Return the [x, y] coordinate for the center point of the cell that contains the specified text.  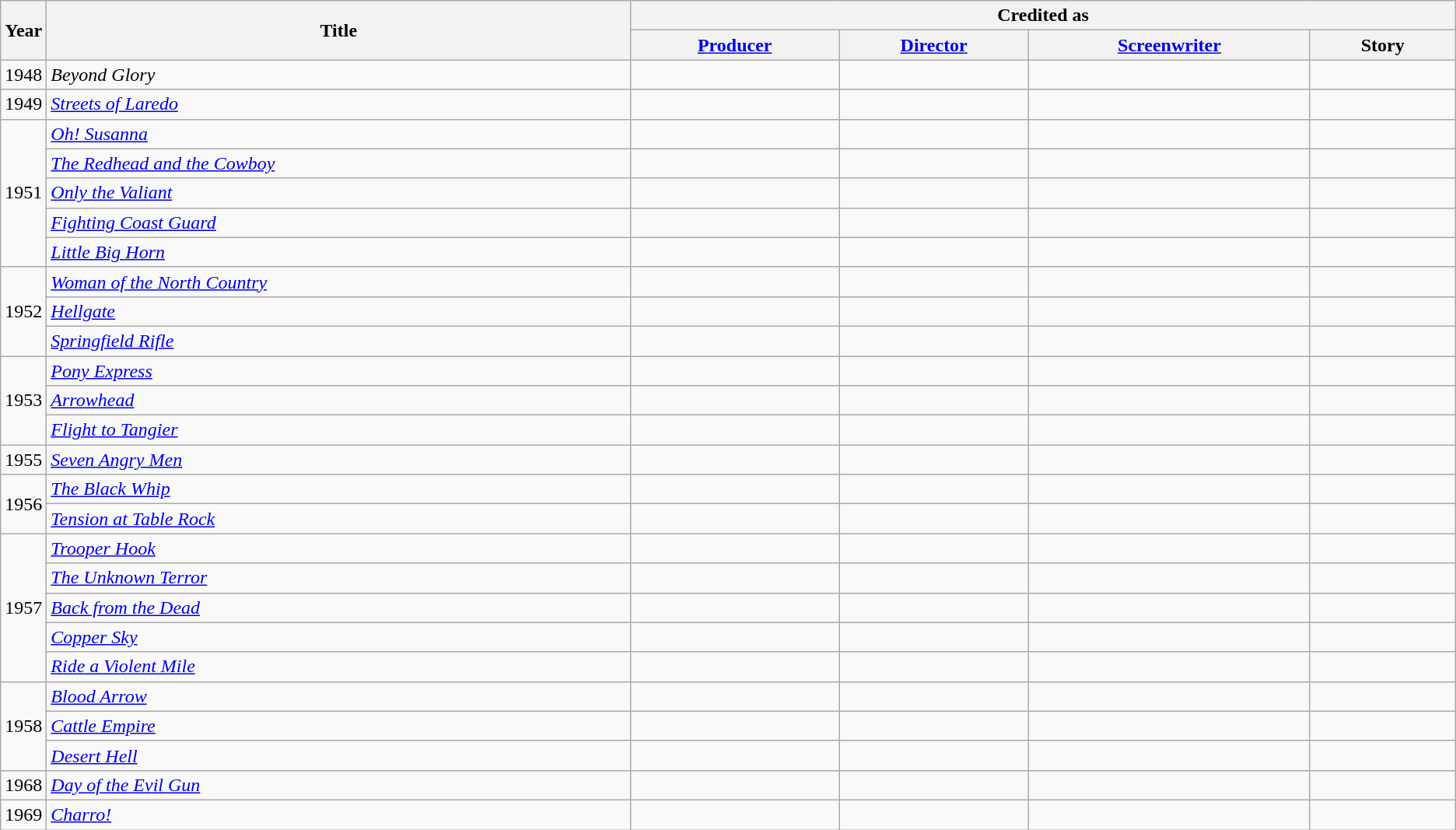
Charro! [339, 814]
Beyond Glory [339, 75]
Desert Hell [339, 755]
1952 [23, 311]
Arrowhead [339, 401]
The Black Whip [339, 489]
Pony Express [339, 371]
1949 [23, 104]
1951 [23, 193]
Tension at Table Rock [339, 519]
Director [934, 45]
1969 [23, 814]
Year [23, 30]
The Unknown Terror [339, 578]
Producer [735, 45]
Oh! Susanna [339, 134]
Cattle Empire [339, 726]
Title [339, 30]
Credited as [1043, 16]
Ride a Violent Mile [339, 667]
Little Big Horn [339, 252]
Fighting Coast Guard [339, 222]
Blood Arrow [339, 696]
Hellgate [339, 311]
Day of the Evil Gun [339, 785]
1957 [23, 608]
1968 [23, 785]
Screenwriter [1170, 45]
1958 [23, 726]
Streets of Laredo [339, 104]
Springfield Rifle [339, 341]
The Redhead and the Cowboy [339, 163]
Story [1383, 45]
Flight to Tangier [339, 430]
Back from the Dead [339, 608]
Copper Sky [339, 637]
1953 [23, 401]
Seven Angry Men [339, 460]
Trooper Hook [339, 548]
Woman of the North Country [339, 282]
1948 [23, 75]
Only the Valiant [339, 193]
1956 [23, 504]
1955 [23, 460]
